Identify which cell holds the provided text, then report its (x, y) central coordinate. 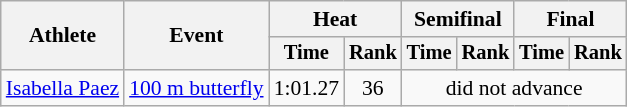
1:01.27 (306, 88)
Athlete (62, 36)
Final (570, 19)
Event (196, 36)
100 m butterfly (196, 88)
36 (373, 88)
Isabella Paez (62, 88)
Semifinal (458, 19)
Heat (336, 19)
did not advance (514, 88)
